Extract the (X, Y) coordinate from the center of the cell holding the provided text.  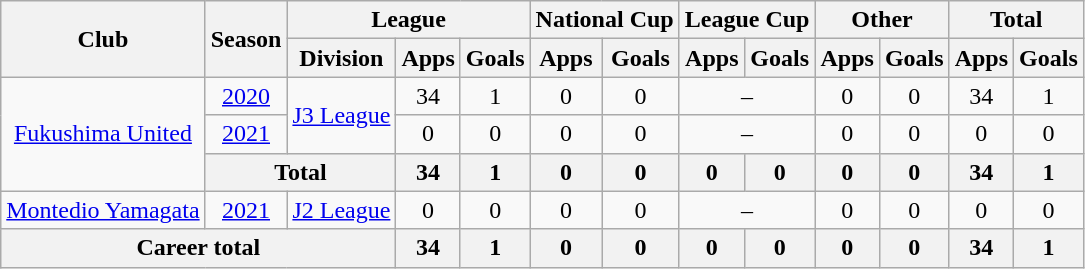
Fukushima United (103, 134)
League (408, 20)
National Cup (604, 20)
Season (246, 39)
Montedio Yamagata (103, 210)
Club (103, 39)
2020 (246, 96)
J2 League (342, 210)
Career total (198, 248)
League Cup (747, 20)
J3 League (342, 115)
Other (882, 20)
Division (342, 58)
